Return (X, Y) of the center of cell containing provided text 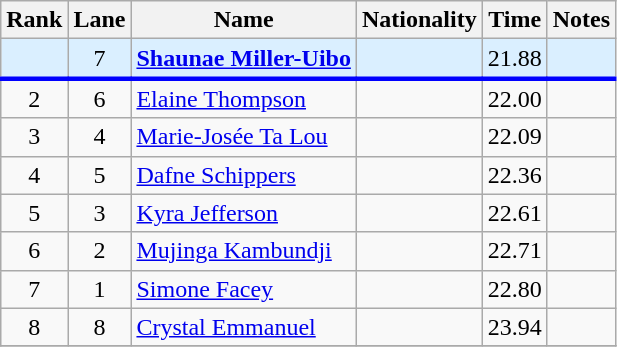
Elaine Thompson (244, 98)
Lane (100, 20)
22.00 (514, 98)
Dafne Schippers (244, 175)
22.36 (514, 175)
22.80 (514, 289)
22.71 (514, 251)
Rank (34, 20)
22.61 (514, 213)
Crystal Emmanuel (244, 327)
Mujinga Kambundji (244, 251)
Time (514, 20)
22.09 (514, 137)
Name (244, 20)
Nationality (419, 20)
Kyra Jefferson (244, 213)
21.88 (514, 59)
Notes (581, 20)
Simone Facey (244, 289)
1 (100, 289)
23.94 (514, 327)
Shaunae Miller-Uibo (244, 59)
Marie-Josée Ta Lou (244, 137)
